Locate the cell with the specified text and output its (X, Y) center coordinate. 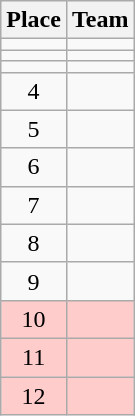
Team (100, 20)
10 (34, 319)
8 (34, 243)
12 (34, 395)
7 (34, 205)
11 (34, 357)
4 (34, 91)
5 (34, 129)
9 (34, 281)
Place (34, 20)
6 (34, 167)
